From the cell containing the given text, extract its center point as [x, y] coordinate. 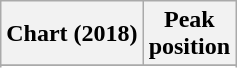
Chart (2018) [72, 34]
Peak position [189, 34]
